Locate the cell with the specified text and output its (X, Y) center coordinate. 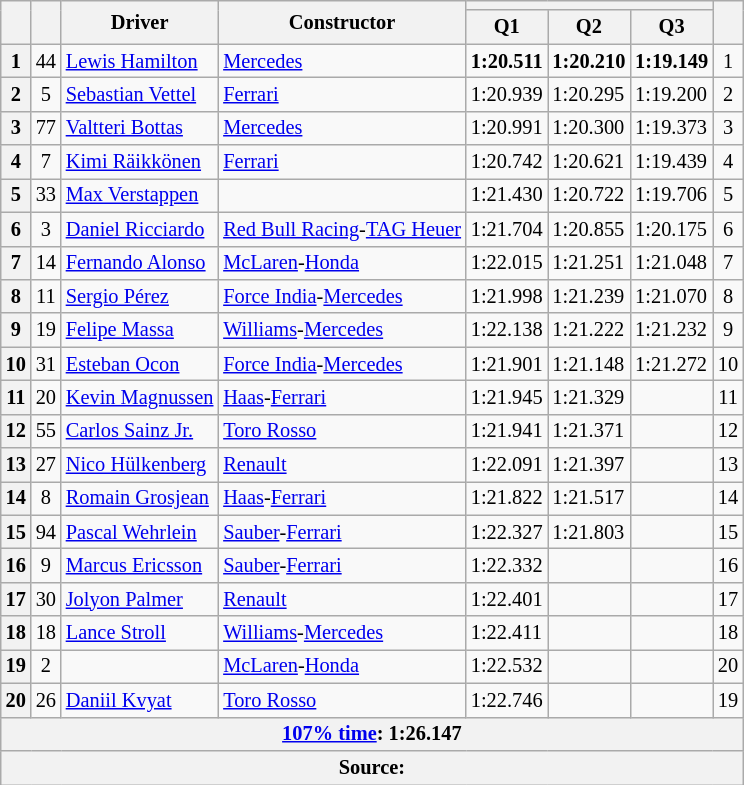
30 (46, 599)
1:19.373 (672, 128)
Jolyon Palmer (140, 599)
1:20.939 (507, 94)
1:21.222 (590, 330)
1:21.070 (672, 296)
1:22.091 (507, 465)
1:22.746 (507, 700)
44 (46, 61)
1:21.371 (590, 431)
1:19.149 (672, 61)
1:21.272 (672, 364)
1:22.015 (507, 263)
Lewis Hamilton (140, 61)
1:21.517 (590, 498)
26 (46, 700)
1:22.532 (507, 666)
1:20.621 (590, 162)
1:20.991 (507, 128)
Red Bull Racing-TAG Heuer (342, 229)
1:20.742 (507, 162)
Kevin Magnussen (140, 397)
1:19.439 (672, 162)
Sergio Pérez (140, 296)
Q3 (672, 27)
1:22.411 (507, 633)
1:19.200 (672, 94)
1:22.401 (507, 599)
1:20.295 (590, 94)
31 (46, 364)
1:22.138 (507, 330)
1:20.855 (590, 229)
1:21.048 (672, 263)
1:22.327 (507, 532)
Sebastian Vettel (140, 94)
1:21.901 (507, 364)
27 (46, 465)
1:20.722 (590, 195)
1:21.430 (507, 195)
1:20.175 (672, 229)
Constructor (342, 22)
Lance Stroll (140, 633)
Valtteri Bottas (140, 128)
1:21.704 (507, 229)
1:21.941 (507, 431)
1:21.251 (590, 263)
94 (46, 532)
Romain Grosjean (140, 498)
55 (46, 431)
Nico Hülkenberg (140, 465)
1:21.329 (590, 397)
Kimi Räikkönen (140, 162)
Daniel Ricciardo (140, 229)
1:21.397 (590, 465)
1:21.998 (507, 296)
Fernando Alonso (140, 263)
1:20.210 (590, 61)
77 (46, 128)
Q1 (507, 27)
1:22.332 (507, 565)
1:21.822 (507, 498)
1:19.706 (672, 195)
1:21.148 (590, 364)
Carlos Sainz Jr. (140, 431)
1:20.511 (507, 61)
Source: (372, 767)
Driver (140, 22)
33 (46, 195)
Q2 (590, 27)
Felipe Massa (140, 330)
1:21.232 (672, 330)
Esteban Ocon (140, 364)
Max Verstappen (140, 195)
1:20.300 (590, 128)
1:21.239 (590, 296)
1:21.945 (507, 397)
Daniil Kvyat (140, 700)
107% time: 1:26.147 (372, 734)
1:21.803 (590, 532)
Marcus Ericsson (140, 565)
Pascal Wehrlein (140, 532)
